Locate the cell with the specified text and output its (X, Y) center coordinate. 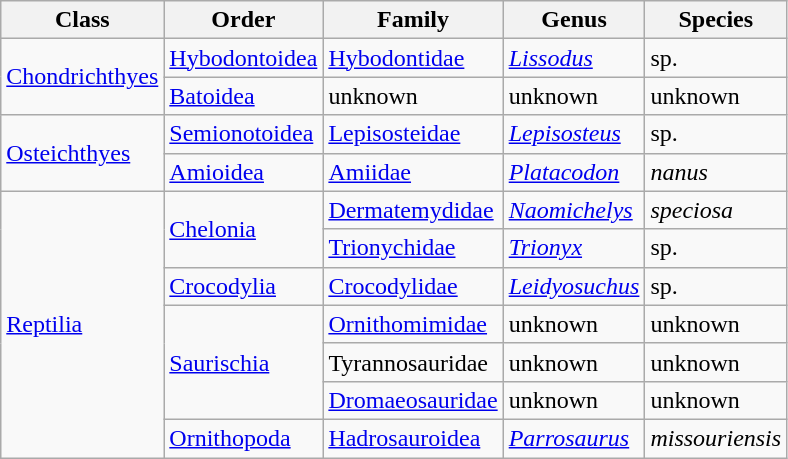
Hadrosauroidea (413, 438)
nanus (716, 172)
Crocodylia (244, 286)
Semionotoidea (244, 134)
Lepisosteus (574, 134)
Tyrannosauridae (413, 362)
Ornithomimidae (413, 324)
Lissodus (574, 58)
Dermatemydidae (413, 210)
Hybodontoidea (244, 58)
Osteichthyes (82, 153)
Crocodylidae (413, 286)
Dromaeosauridae (413, 400)
Batoidea (244, 96)
Saurischia (244, 362)
Trionychidae (413, 248)
Genus (574, 20)
Chelonia (244, 229)
Naomichelys (574, 210)
Amiidae (413, 172)
Leidyosuchus (574, 286)
Order (244, 20)
speciosa (716, 210)
Family (413, 20)
Platacodon (574, 172)
Species (716, 20)
missouriensis (716, 438)
Trionyx (574, 248)
Hybodontidae (413, 58)
Reptilia (82, 324)
Class (82, 20)
Amioidea (244, 172)
Parrosaurus (574, 438)
Chondrichthyes (82, 77)
Ornithopoda (244, 438)
Lepisosteidae (413, 134)
